Find where the given text appears and provide that cell's center as (x, y) coordinate. 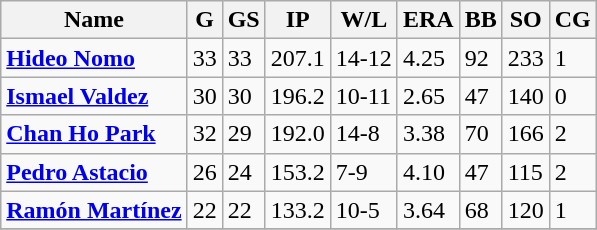
92 (480, 58)
IP (298, 20)
Chan Ho Park (94, 134)
166 (526, 134)
SO (526, 20)
GS (244, 20)
4.10 (428, 172)
32 (204, 134)
115 (526, 172)
133.2 (298, 210)
70 (480, 134)
W/L (364, 20)
10-5 (364, 210)
140 (526, 96)
24 (244, 172)
BB (480, 20)
Ramón Martínez (94, 210)
29 (244, 134)
120 (526, 210)
7-9 (364, 172)
153.2 (298, 172)
192.0 (298, 134)
Name (94, 20)
207.1 (298, 58)
CG (572, 20)
68 (480, 210)
Ismael Valdez (94, 96)
14-8 (364, 134)
4.25 (428, 58)
3.64 (428, 210)
233 (526, 58)
10-11 (364, 96)
196.2 (298, 96)
0 (572, 96)
14-12 (364, 58)
G (204, 20)
ERA (428, 20)
3.38 (428, 134)
Hideo Nomo (94, 58)
Pedro Astacio (94, 172)
2.65 (428, 96)
26 (204, 172)
